Output the [X, Y] coordinate of the center of the cell containing the given text.  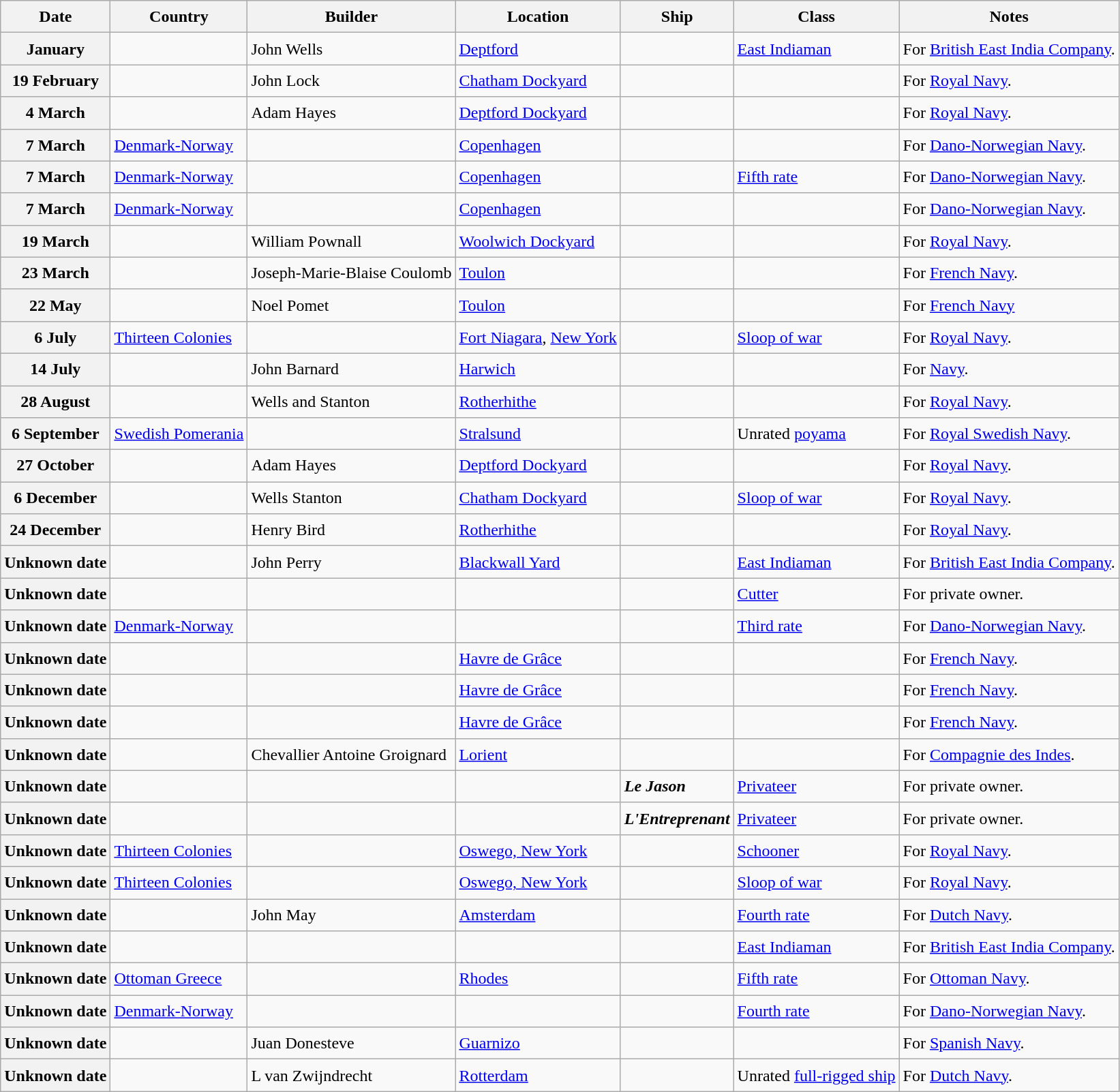
John Perry [352, 562]
For French Navy [1009, 305]
28 August [56, 402]
4 March [56, 113]
Guarnizo [538, 1043]
Location [538, 16]
L'Entreprenant [677, 818]
Unrated poyama [817, 434]
14 July [56, 369]
6 July [56, 337]
Wells Stanton [352, 498]
Class [817, 16]
Wells and Stanton [352, 402]
For Compagnie des Indes. [1009, 754]
Cutter [817, 594]
For Royal Swedish Navy. [1009, 434]
Le Jason [677, 787]
Fort Niagara, New York [538, 337]
6 December [56, 498]
Lorient [538, 754]
Builder [352, 16]
John May [352, 915]
22 May [56, 305]
Unrated full-rigged ship [817, 1076]
William Pownall [352, 241]
Country [179, 16]
John Barnard [352, 369]
23 March [56, 273]
John Lock [352, 80]
19 February [56, 80]
Ottoman Greece [179, 979]
Stralsund [538, 434]
Blackwall Yard [538, 562]
Harwich [538, 369]
Swedish Pomerania [179, 434]
Date [56, 16]
Woolwich Dockyard [538, 241]
Amsterdam [538, 915]
Henry Bird [352, 530]
Chevallier Antoine Groignard [352, 754]
Juan Donesteve [352, 1043]
Deptford [538, 49]
John Wells [352, 49]
Rhodes [538, 979]
24 December [56, 530]
Ship [677, 16]
Rotterdam [538, 1076]
L van Zwijndrecht [352, 1076]
January [56, 49]
Noel Pomet [352, 305]
Notes [1009, 16]
For Spanish Navy. [1009, 1043]
Joseph-Marie-Blaise Coulomb [352, 273]
6 September [56, 434]
Third rate [817, 626]
27 October [56, 466]
For Navy. [1009, 369]
Schooner [817, 851]
19 March [56, 241]
For Ottoman Navy. [1009, 979]
